Search for the cell housing the specified text and yield its (X, Y) center coordinate. 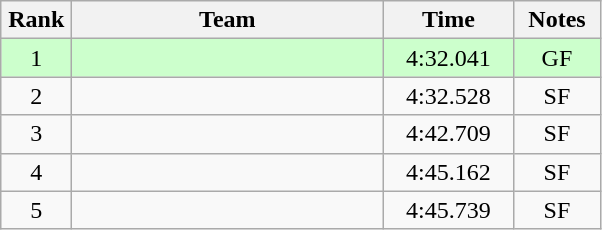
4:32.041 (448, 58)
GF (557, 58)
3 (36, 134)
Rank (36, 20)
1 (36, 58)
Time (448, 20)
4:45.162 (448, 172)
2 (36, 96)
4:42.709 (448, 134)
4:32.528 (448, 96)
Notes (557, 20)
5 (36, 210)
4:45.739 (448, 210)
Team (228, 20)
4 (36, 172)
